Pinpoint the cell where the given text exists, returning its (x, y) midpoint coordinate. 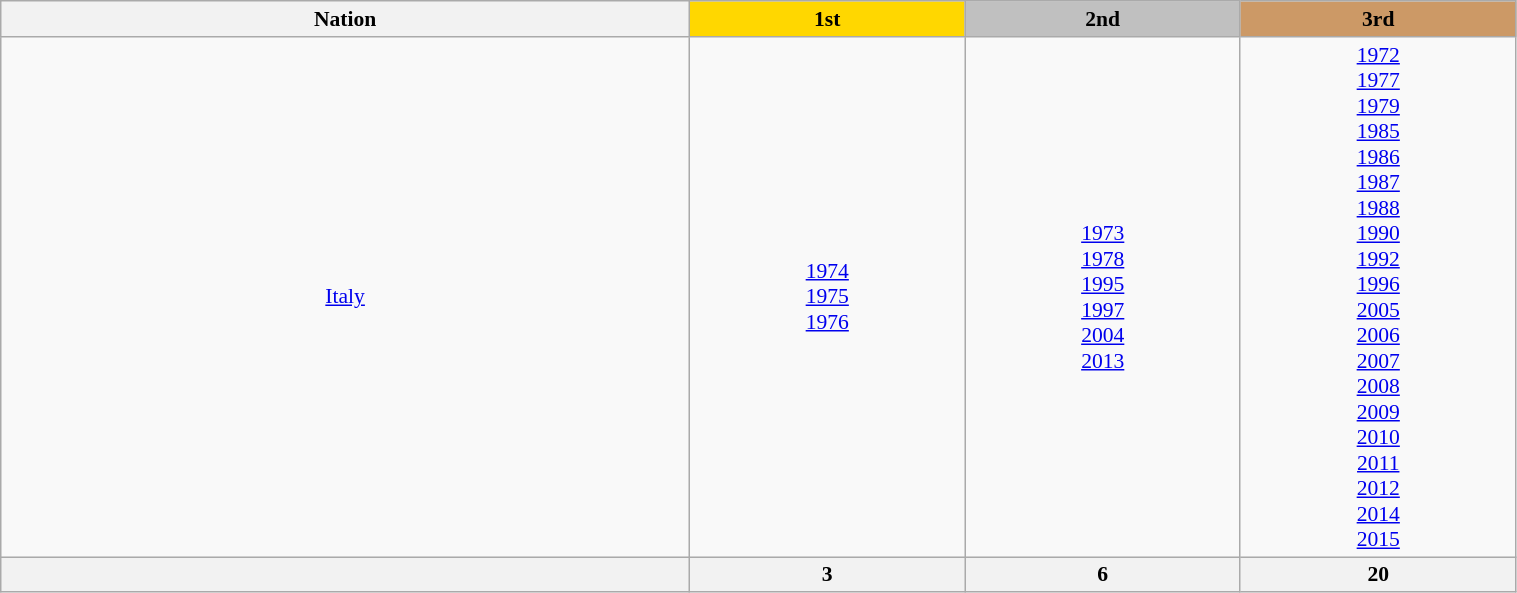
Nation (346, 19)
2nd (1102, 19)
Italy (346, 297)
3rd (1378, 19)
1st (828, 19)
6 (1102, 575)
19721977197919851986198719881990199219962005200620072008200920102011201220142015 (1378, 297)
20 (1378, 575)
197319781995199720042013 (1102, 297)
197419751976 (828, 297)
3 (828, 575)
